Determine the [X, Y] coordinate at the center of the cell enclosing the given text.  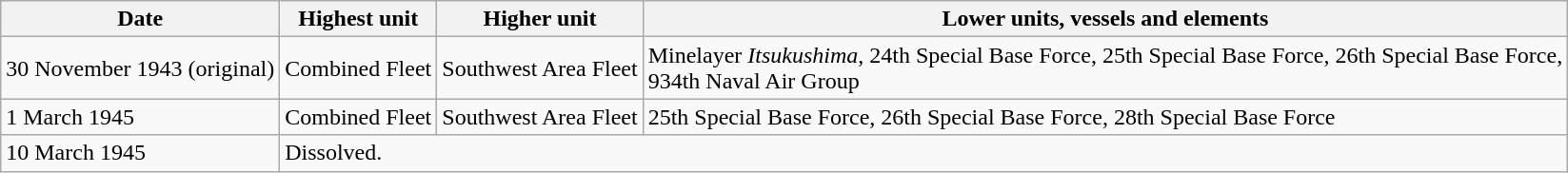
Minelayer Itsukushima, 24th Special Base Force, 25th Special Base Force, 26th Special Base Force,934th Naval Air Group [1105, 68]
Highest unit [358, 19]
30 November 1943 (original) [141, 68]
Higher unit [540, 19]
Date [141, 19]
1 March 1945 [141, 117]
Dissolved. [923, 153]
25th Special Base Force, 26th Special Base Force, 28th Special Base Force [1105, 117]
Lower units, vessels and elements [1105, 19]
10 March 1945 [141, 153]
